Capture the cell that displays the provided text and extract its (x, y) central coordinate. 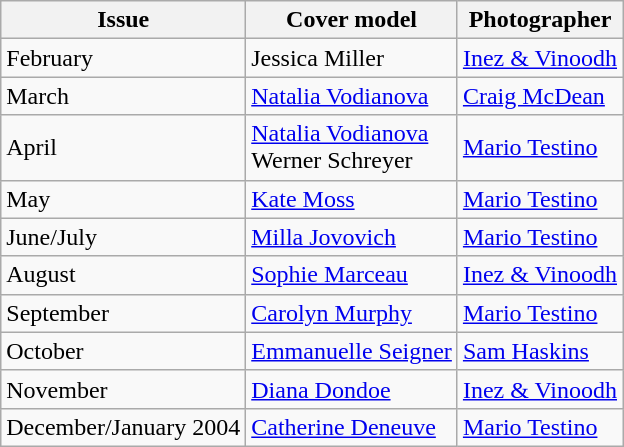
Catherine Deneuve (352, 427)
Sophie Marceau (352, 275)
May (124, 199)
November (124, 389)
Emmanuelle Seigner (352, 351)
February (124, 58)
April (124, 148)
Jessica Miller (352, 58)
October (124, 351)
Cover model (352, 20)
September (124, 313)
Diana Dondoe (352, 389)
Natalia Vodianova (352, 96)
Kate Moss (352, 199)
Issue (124, 20)
August (124, 275)
Natalia VodianovaWerner Schreyer (352, 148)
December/January 2004 (124, 427)
Carolyn Murphy (352, 313)
Sam Haskins (540, 351)
Milla Jovovich (352, 237)
Craig McDean (540, 96)
March (124, 96)
Photographer (540, 20)
June/July (124, 237)
